From the cell containing the given text, extract its center point as (x, y) coordinate. 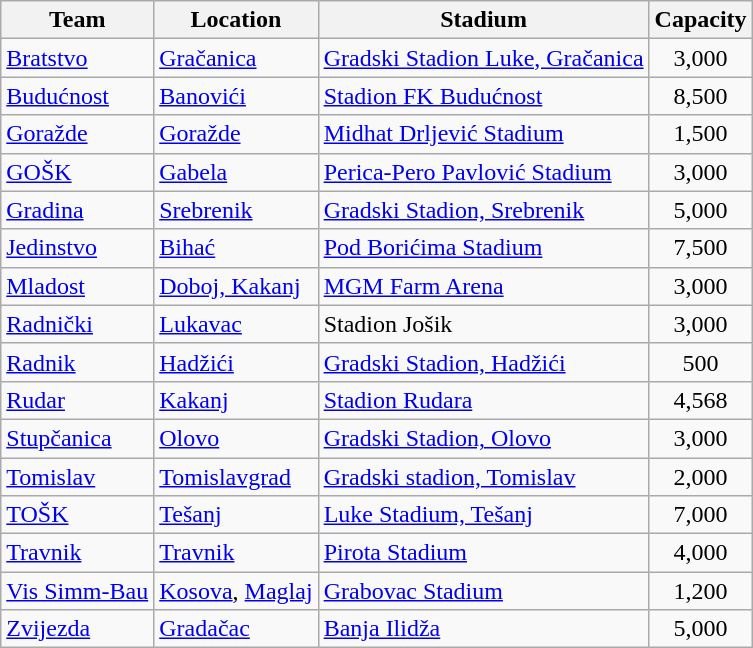
Gradski Stadion Luke, Gračanica (484, 58)
Midhat Drljević Stadium (484, 134)
2,000 (700, 477)
1,500 (700, 134)
Banja Ilidža (484, 629)
4,000 (700, 553)
7,500 (700, 248)
Stadion FK Budućnost (484, 96)
Radnički (78, 324)
Rudar (78, 400)
4,568 (700, 400)
Stadion Rudara (484, 400)
1,200 (700, 591)
Doboj, Kakanj (236, 286)
Tomislav (78, 477)
Stupčanica (78, 438)
Capacity (700, 20)
Stadium (484, 20)
GOŠK (78, 172)
Radnik (78, 362)
Team (78, 20)
Location (236, 20)
Gradski Stadion, Olovo (484, 438)
7,000 (700, 515)
TOŠK (78, 515)
Srebrenik (236, 210)
500 (700, 362)
Gradski Stadion, Srebrenik (484, 210)
Jedinstvo (78, 248)
Bihać (236, 248)
Lukavac (236, 324)
MGM Farm Arena (484, 286)
Zvijezda (78, 629)
Tešanj (236, 515)
Gračanica (236, 58)
Gabela (236, 172)
Kosova, Maglaj (236, 591)
Gradačac (236, 629)
Hadžići (236, 362)
Grabovac Stadium (484, 591)
Mladost (78, 286)
Bratstvo (78, 58)
Vis Simm-Bau (78, 591)
Olovo (236, 438)
Pirota Stadium (484, 553)
Gradski Stadion, Hadžići (484, 362)
8,500 (700, 96)
Stadion Jošik (484, 324)
Gradina (78, 210)
Banovići (236, 96)
Kakanj (236, 400)
Tomislavgrad (236, 477)
Luke Stadium, Tešanj (484, 515)
Gradski stadion, Tomislav (484, 477)
Perica-Pero Pavlović Stadium (484, 172)
Budućnost (78, 96)
Pod Borićima Stadium (484, 248)
